From the cell containing the given text, extract its center point as (x, y) coordinate. 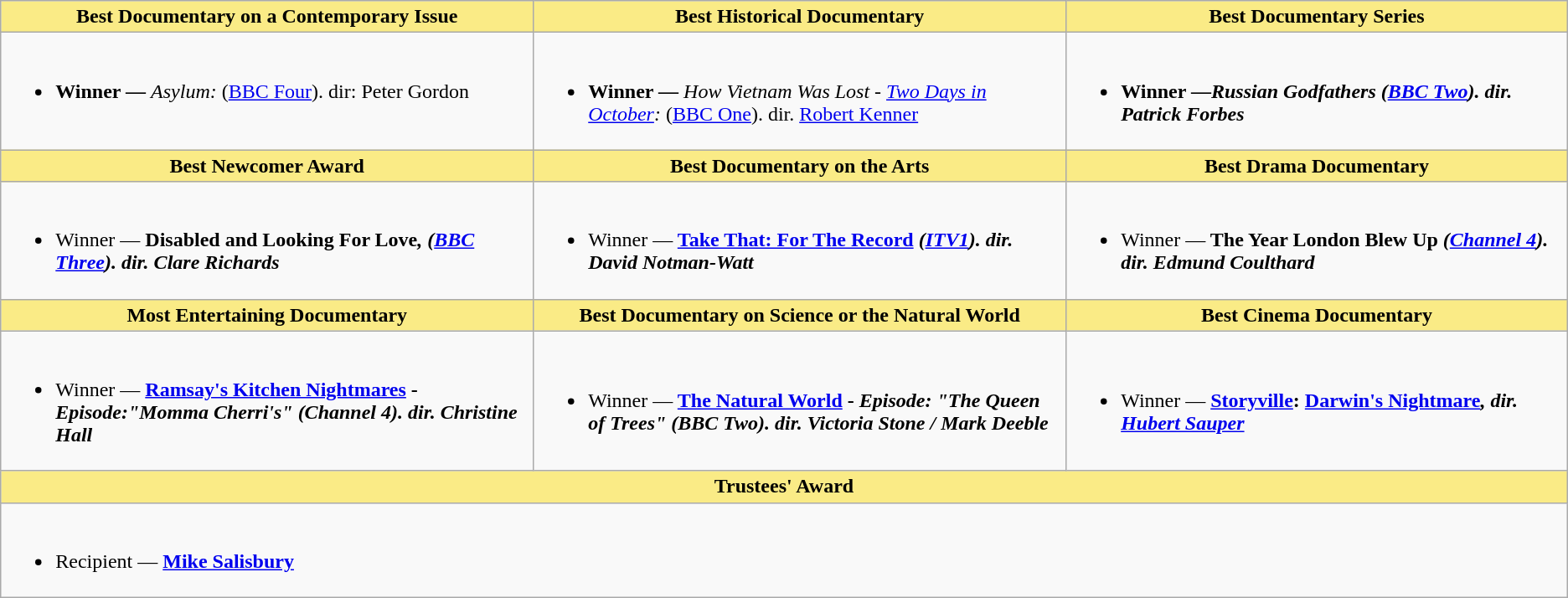
Best Documentary on the Arts (800, 166)
Best Cinema Documentary (1317, 315)
Winner — How Vietnam Was Lost - Two Days in October: (BBC One). dir. Robert Kenner (800, 91)
Recipient — Mike Salisbury (784, 549)
Winner — Storyville: Darwin's Nightmare, dir. Hubert Sauper (1317, 400)
Best Documentary on Science or the Natural World (800, 315)
Best Drama Documentary (1317, 166)
Best Historical Documentary (800, 17)
Winner — Take That: For The Record (ITV1). dir. David Notman-Watt (800, 240)
Best Documentary Series (1317, 17)
Winner —Russian Godfathers (BBC Two). dir. Patrick Forbes (1317, 91)
Winner — The Year London Blew Up (Channel 4). dir. Edmund Coulthard (1317, 240)
Trustees' Award (784, 487)
Winner — Asylum: (BBC Four). dir: Peter Gordon (267, 91)
Best Documentary on a Contemporary Issue (267, 17)
Best Newcomer Award (267, 166)
Winner — Ramsay's Kitchen Nightmares - Episode:"Momma Cherri's" (Channel 4). dir. Christine Hall (267, 400)
Most Entertaining Documentary (267, 315)
Winner — Disabled and Looking For Love, (BBC Three). dir. Clare Richards (267, 240)
Winner — The Natural World - Episode: "The Queen of Trees" (BBC Two). dir. Victoria Stone / Mark Deeble (800, 400)
